Capture the cell that displays the provided text and extract its [X, Y] central coordinate. 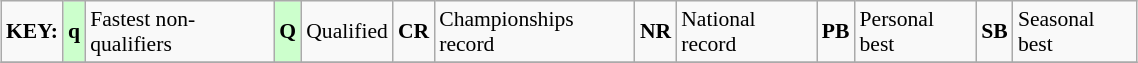
Qualified [347, 32]
SB [994, 32]
Fastest non-qualifiers [180, 32]
q [74, 32]
Q [288, 32]
Championships record [534, 32]
National record [746, 32]
NR [656, 32]
CR [414, 32]
PB [836, 32]
Seasonal best [1075, 32]
KEY: [32, 32]
Personal best [916, 32]
